For the text-containing cell, return its midpoint in (x, y) coordinate format. 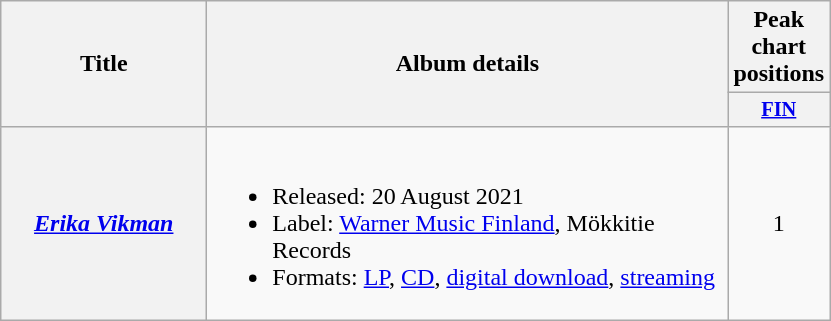
Peak chart positions (779, 47)
Erika Vikman (104, 223)
FIN (779, 110)
1 (779, 223)
Released: 20 August 2021Label: Warner Music Finland, Mökkitie RecordsFormats: LP, CD, digital download, streaming (468, 223)
Title (104, 64)
Album details (468, 64)
